Extract the [x, y] coordinate from the center of the cell holding the provided text.  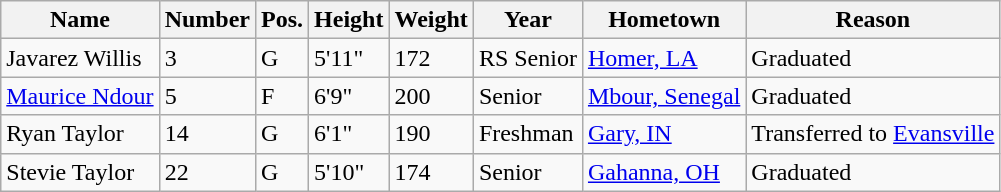
Maurice Ndour [80, 96]
5 [207, 96]
Freshman [528, 134]
F [282, 96]
172 [431, 58]
3 [207, 58]
200 [431, 96]
Pos. [282, 20]
174 [431, 172]
Mbour, Senegal [664, 96]
Stevie Taylor [80, 172]
Year [528, 20]
Height [349, 20]
22 [207, 172]
6'1" [349, 134]
Ryan Taylor [80, 134]
Javarez Willis [80, 58]
Gahanna, OH [664, 172]
Weight [431, 20]
Number [207, 20]
RS Senior [528, 58]
Homer, LA [664, 58]
190 [431, 134]
5'11" [349, 58]
Hometown [664, 20]
14 [207, 134]
Reason [873, 20]
5'10" [349, 172]
Transferred to Evansville [873, 134]
Name [80, 20]
6'9" [349, 96]
Gary, IN [664, 134]
